Capture the cell that displays the provided text and extract its [x, y] central coordinate. 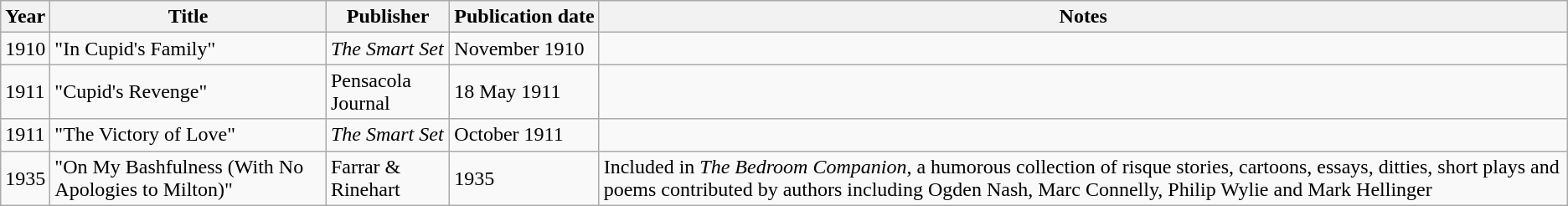
Farrar & Rinehart [387, 178]
Publisher [387, 17]
Title [188, 17]
October 1911 [524, 135]
"Cupid's Revenge" [188, 92]
Notes [1083, 17]
Publication date [524, 17]
"On My Bashfulness (With No Apologies to Milton)" [188, 178]
Year [25, 17]
18 May 1911 [524, 92]
1910 [25, 49]
"In Cupid's Family" [188, 49]
November 1910 [524, 49]
Pensacola Journal [387, 92]
"The Victory of Love" [188, 135]
